From the cell containing the given text, extract its center point as (X, Y) coordinate. 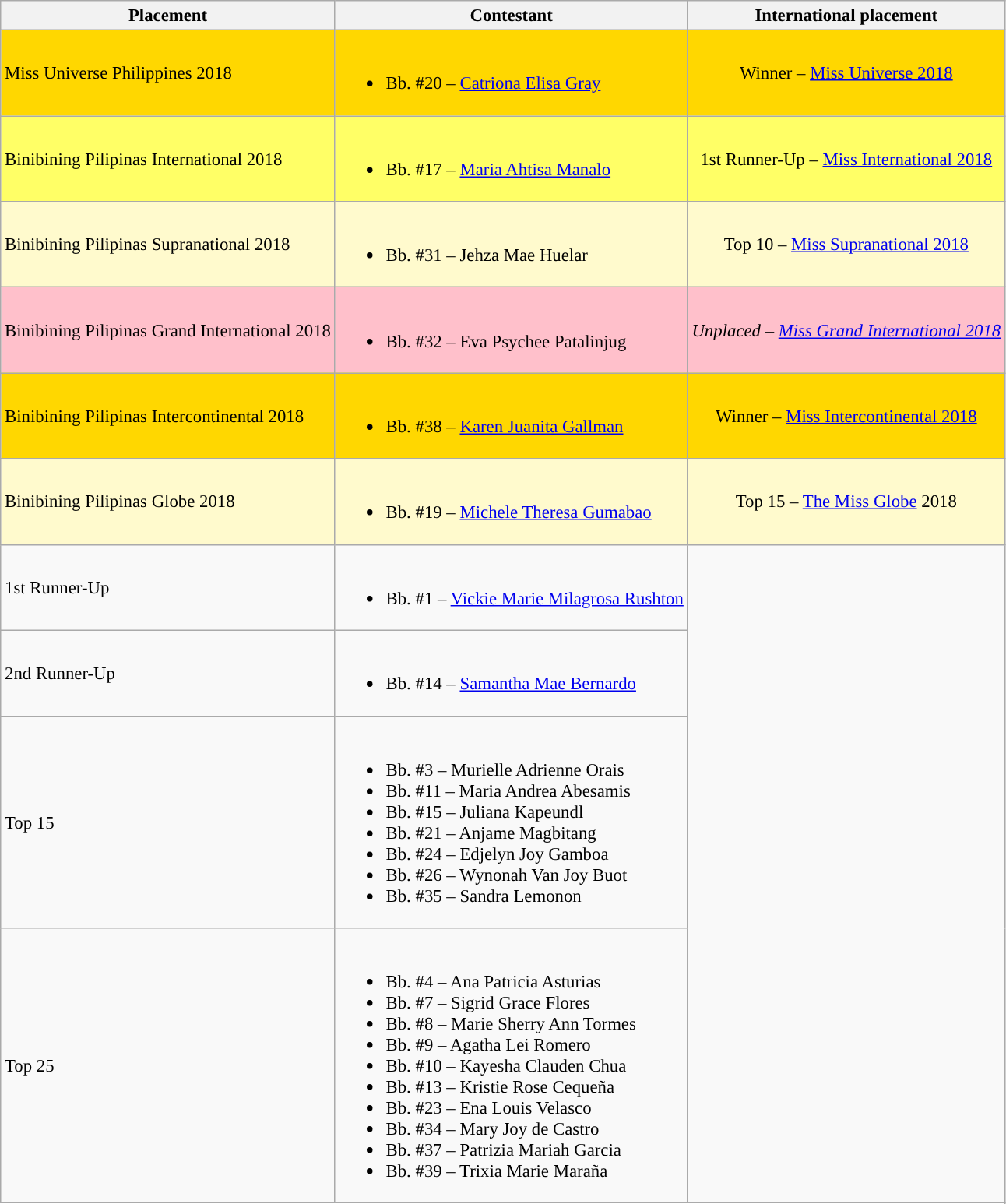
Winner – Miss Intercontinental 2018 (846, 416)
International placement (846, 16)
Top 15 – The Miss Globe 2018 (846, 502)
Top 10 – Miss Supranational 2018 (846, 245)
2nd Runner-Up (168, 674)
Miss Universe Philippines 2018 (168, 73)
Contestant (511, 16)
Top 15 (168, 822)
1st Runner-Up – Miss International 2018 (846, 159)
Bb. #1 – Vickie Marie Milagrosa Rushton (511, 587)
Top 25 (168, 1065)
Placement (168, 16)
Binibining Pilipinas Globe 2018 (168, 502)
1st Runner-Up (168, 587)
Binibining Pilipinas International 2018 (168, 159)
Bb. #19 – Michele Theresa Gumabao (511, 502)
Binibining Pilipinas Grand International 2018 (168, 330)
Bb. #38 – Karen Juanita Gallman (511, 416)
Bb. #31 – Jehza Mae Huelar (511, 245)
Binibining Pilipinas Supranational 2018 (168, 245)
Bb. #17 – Maria Ahtisa Manalo (511, 159)
Bb. #14 – Samantha Mae Bernardo (511, 674)
Winner – Miss Universe 2018 (846, 73)
Binibining Pilipinas Intercontinental 2018 (168, 416)
Bb. #20 – Catriona Elisa Gray (511, 73)
Unplaced – Miss Grand International 2018 (846, 330)
Bb. #32 – Eva Psychee Patalinjug (511, 330)
